Determine the (x, y) coordinate at the center of the cell enclosing the given text.  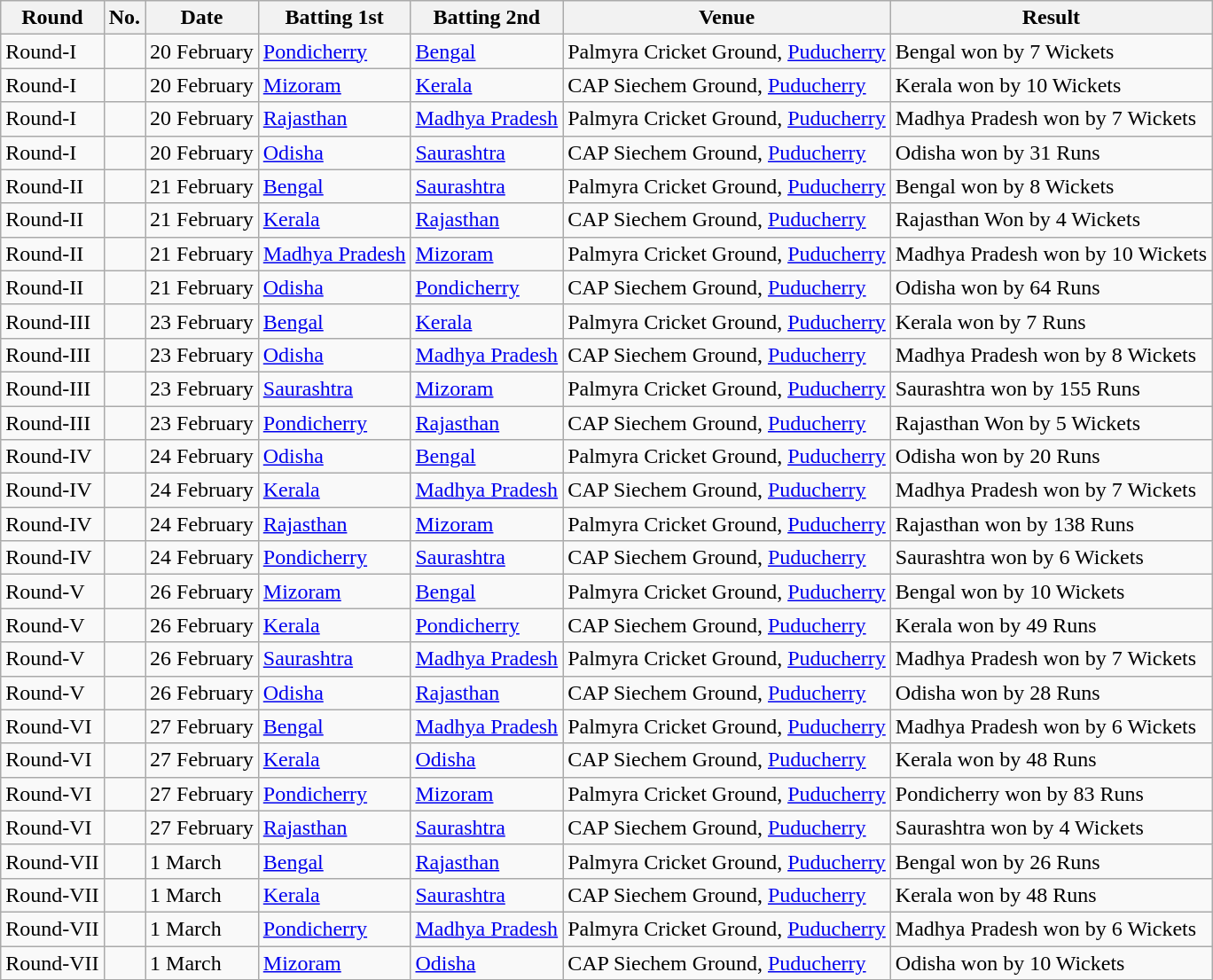
Madhya Pradesh won by 10 Wickets (1051, 254)
Bengal won by 10 Wickets (1051, 592)
Date (202, 18)
Saurashtra won by 4 Wickets (1051, 827)
Odisha won by 31 Runs (1051, 153)
Batting 1st (334, 18)
Rajasthan won by 138 Runs (1051, 524)
Odisha won by 20 Runs (1051, 457)
Rajasthan Won by 5 Wickets (1051, 423)
Bengal won by 26 Runs (1051, 861)
Saurashtra won by 155 Runs (1051, 388)
Bengal won by 7 Wickets (1051, 51)
Batting 2nd (487, 18)
Saurashtra won by 6 Wickets (1051, 558)
Kerala won by 10 Wickets (1051, 85)
Round (52, 18)
Pondicherry won by 83 Runs (1051, 794)
Venue (727, 18)
Bengal won by 8 Wickets (1051, 186)
Madhya Pradesh won by 8 Wickets (1051, 355)
Result (1051, 18)
Rajasthan Won by 4 Wickets (1051, 220)
Odisha won by 10 Wickets (1051, 962)
No. (124, 18)
Odisha won by 64 Runs (1051, 287)
Odisha won by 28 Runs (1051, 693)
Kerala won by 49 Runs (1051, 625)
Kerala won by 7 Runs (1051, 321)
